Locate the cell with the specified text and output its (x, y) center coordinate. 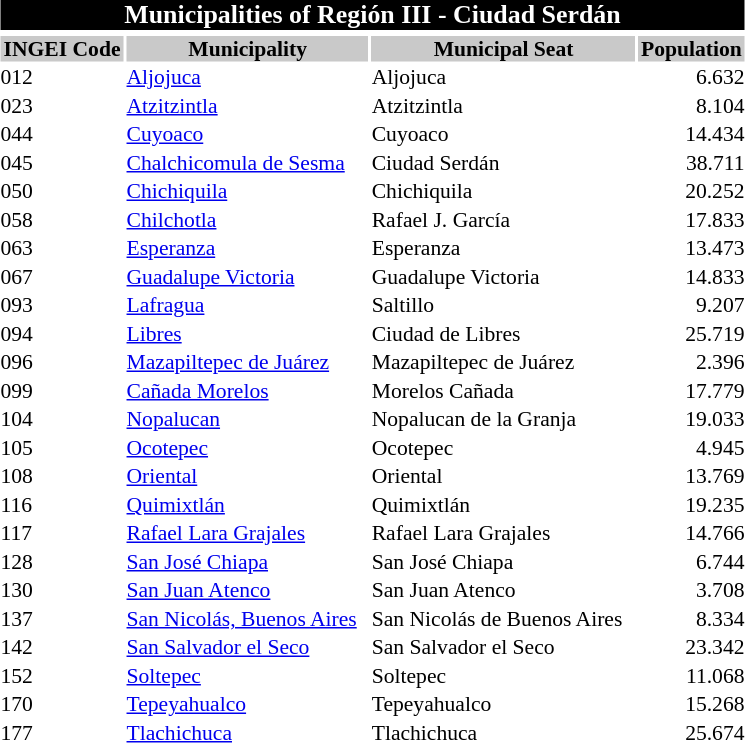
17.833 (691, 220)
023 (62, 106)
117 (62, 533)
6.632 (691, 77)
045 (62, 163)
17.779 (691, 391)
130 (62, 591)
152 (62, 676)
8.104 (691, 106)
Lafragua (248, 305)
Rafael J. García (504, 220)
Chalchicomula de Sesma (248, 163)
15.268 (691, 705)
14.833 (691, 277)
Cañada Morelos (248, 391)
4.945 (691, 448)
067 (62, 277)
063 (62, 249)
104 (62, 419)
058 (62, 220)
6.744 (691, 562)
170 (62, 705)
Morelos Cañada (504, 391)
14.434 (691, 135)
Nopalucan de la Granja (504, 419)
Libres (248, 334)
Ciudad de Libres (504, 334)
20.252 (691, 191)
094 (62, 334)
044 (62, 135)
Chilchotla (248, 220)
3.708 (691, 591)
Saltillo (504, 305)
38.711 (691, 163)
Municipal Seat (504, 49)
116 (62, 505)
14.766 (691, 533)
Ciudad Serdán (504, 163)
Nopalucan (248, 419)
9.207 (691, 305)
San Nicolás de Buenos Aires (504, 619)
2.396 (691, 363)
13.769 (691, 477)
137 (62, 619)
096 (62, 363)
INGEI Code (62, 49)
Population (691, 49)
Municipality (248, 49)
128 (62, 562)
108 (62, 477)
8.334 (691, 619)
San Nicolás, Buenos Aires (248, 619)
050 (62, 191)
19.235 (691, 505)
19.033 (691, 419)
Municipalities of Región III - Ciudad Serdán (372, 15)
23.342 (691, 647)
012 (62, 77)
13.473 (691, 249)
099 (62, 391)
093 (62, 305)
142 (62, 647)
11.068 (691, 676)
105 (62, 448)
25.719 (691, 334)
